Find where the given text appears and provide that cell's center as [X, Y] coordinate. 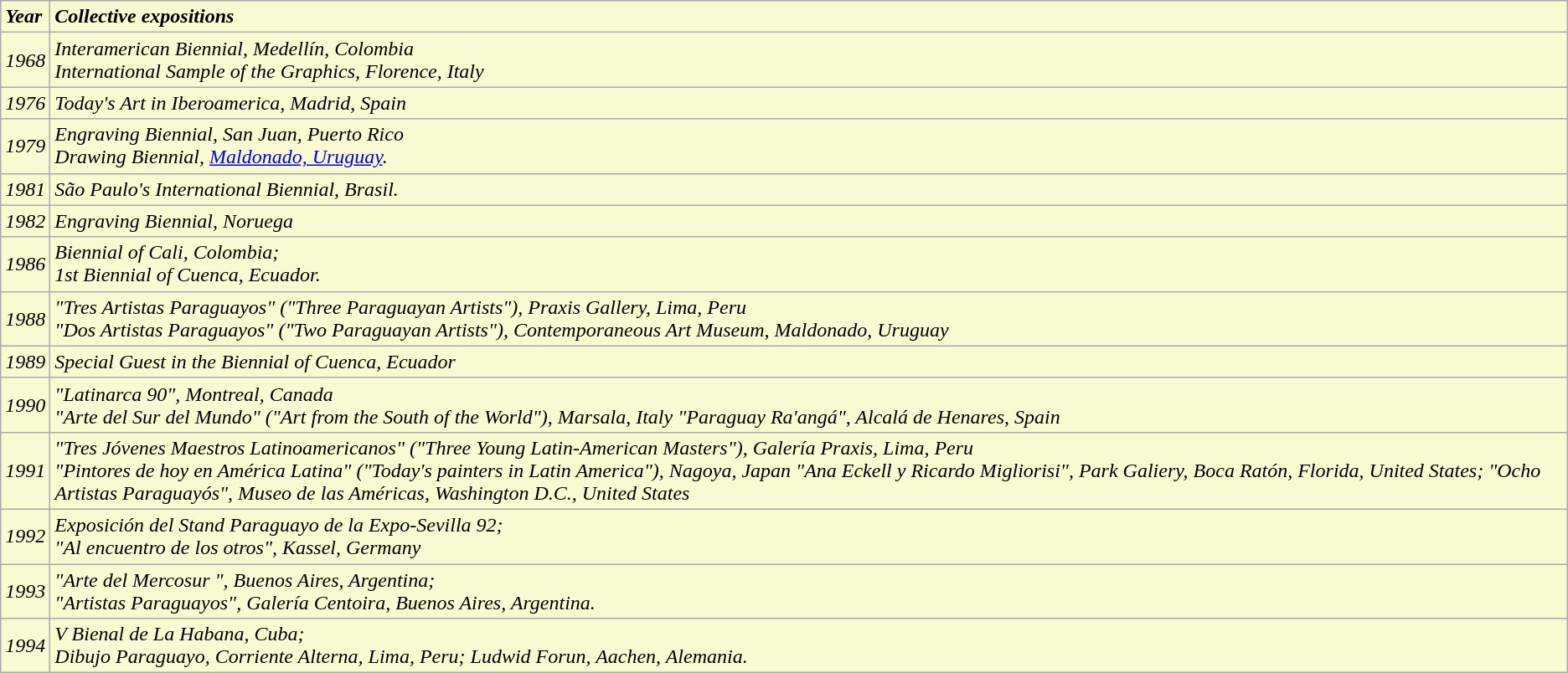
1988 [25, 318]
Year [25, 17]
Special Guest in the Biennial of Cuenca, Ecuador [809, 362]
1986 [25, 265]
1982 [25, 221]
1992 [25, 536]
1981 [25, 189]
São Paulo's International Biennial, Brasil. [809, 189]
Collective expositions [809, 17]
Biennial of Cali, Colombia;1st Biennial of Cuenca, Ecuador. [809, 265]
1991 [25, 470]
"Arte del Mercosur ", Buenos Aires, Argentina;"Artistas Paraguayos", Galería Centoira, Buenos Aires, Argentina. [809, 591]
1979 [25, 146]
1994 [25, 646]
1976 [25, 103]
1993 [25, 591]
Today's Art in Iberoamerica, Madrid, Spain [809, 103]
Exposición del Stand Paraguayo de la Expo-Sevilla 92;"Al encuentro de los otros", Kassel, Germany [809, 536]
Interamerican Biennial, Medellín, ColombiaInternational Sample of the Graphics, Florence, Italy [809, 60]
Engraving Biennial, Noruega [809, 221]
1990 [25, 405]
V Bienal de La Habana, Cuba;Dibujo Paraguayo, Corriente Alterna, Lima, Peru; Ludwid Forun, Aachen, Alemania. [809, 646]
1968 [25, 60]
Engraving Biennial, San Juan, Puerto RicoDrawing Biennial, Maldonado, Uruguay. [809, 146]
1989 [25, 362]
